Search for the cell housing the specified text and yield its (x, y) center coordinate. 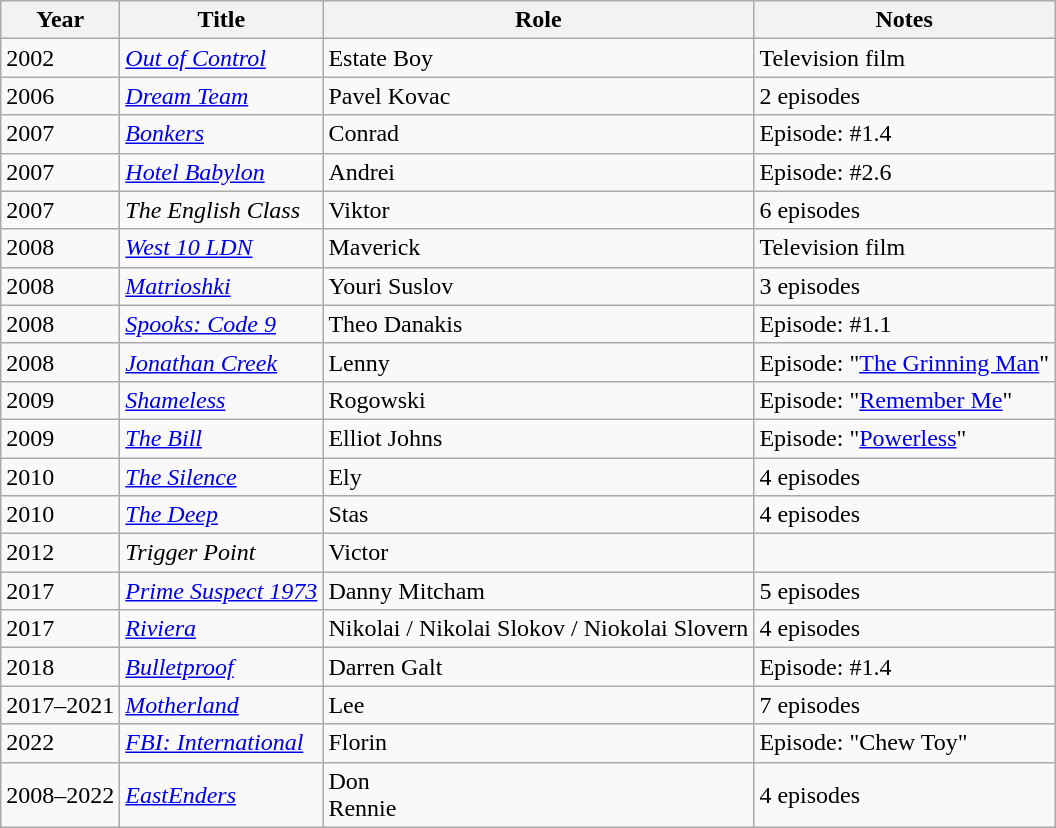
The English Class (222, 210)
Bulletproof (222, 667)
Dream Team (222, 96)
Episode: #2.6 (904, 172)
Darren Galt (538, 667)
The Deep (222, 515)
Pavel Kovac (538, 96)
Victor (538, 553)
2022 (60, 743)
Nikolai / Nikolai Slokov / Niokolai Slovern (538, 629)
2 episodes (904, 96)
Role (538, 20)
Spooks: Code 9 (222, 324)
2006 (60, 96)
Trigger Point (222, 553)
Estate Boy (538, 58)
FBI: International (222, 743)
Episode: #1.1 (904, 324)
Viktor (538, 210)
Episode: "Chew Toy" (904, 743)
2018 (60, 667)
Youri Suslov (538, 286)
Ely (538, 477)
Matrioshki (222, 286)
Rogowski (538, 400)
Shameless (222, 400)
6 episodes (904, 210)
Episode: "Powerless" (904, 438)
Danny Mitcham (538, 591)
Stas (538, 515)
Out of Control (222, 58)
Motherland (222, 705)
Lee (538, 705)
Florin (538, 743)
Andrei (538, 172)
Elliot Johns (538, 438)
Year (60, 20)
3 episodes (904, 286)
2008–2022 (60, 794)
Maverick (538, 248)
2012 (60, 553)
7 episodes (904, 705)
Riviera (222, 629)
Title (222, 20)
West 10 LDN (222, 248)
Theo Danakis (538, 324)
Episode: "Remember Me" (904, 400)
5 episodes (904, 591)
Lenny (538, 362)
Jonathan Creek (222, 362)
The Silence (222, 477)
Prime Suspect 1973 (222, 591)
Episode: "The Grinning Man" (904, 362)
2017–2021 (60, 705)
Conrad (538, 134)
2002 (60, 58)
DonRennie (538, 794)
The Bill (222, 438)
Hotel Babylon (222, 172)
EastEnders (222, 794)
Bonkers (222, 134)
Notes (904, 20)
